Pinpoint the cell where the given text exists, returning its [x, y] midpoint coordinate. 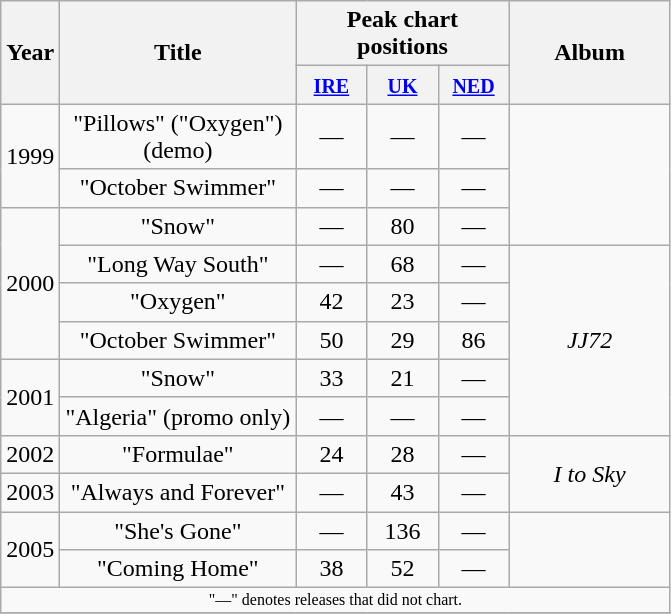
"Algeria" (promo only) [178, 416]
I to Sky [590, 473]
"Always and Forever" [178, 492]
"—" denotes releases that did not chart. [336, 600]
2003 [30, 492]
"Long Way South" [178, 264]
23 [402, 302]
Peak chart positions [402, 34]
1999 [30, 156]
136 [402, 531]
Title [178, 52]
68 [402, 264]
2002 [30, 454]
JJ72 [590, 340]
"Coming Home" [178, 569]
21 [402, 378]
"Pillows" ("Oxygen") (demo) [178, 136]
29 [402, 340]
86 [474, 340]
33 [332, 378]
Album [590, 52]
NED [474, 85]
43 [402, 492]
IRE [332, 85]
"She's Gone" [178, 531]
2000 [30, 283]
38 [332, 569]
80 [402, 226]
Year [30, 52]
2005 [30, 550]
2001 [30, 397]
50 [332, 340]
42 [332, 302]
UK [402, 85]
52 [402, 569]
24 [332, 454]
28 [402, 454]
"Formulae" [178, 454]
"Oxygen" [178, 302]
